For the text-containing cell, return its midpoint in (X, Y) coordinate format. 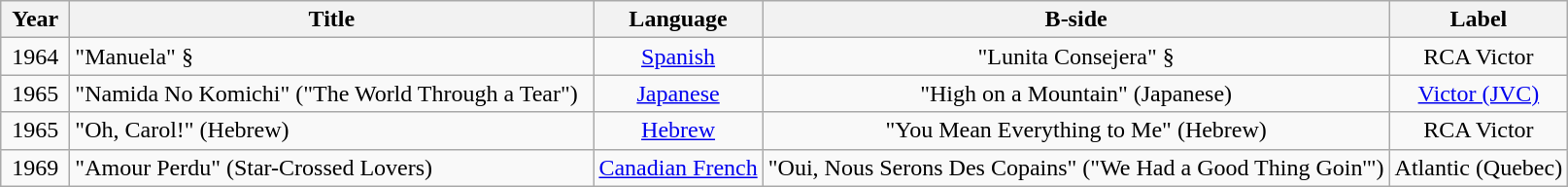
"You Mean Everything to Me" (Hebrew) (1076, 131)
"Namida No Komichi" ("The World Through a Tear") (332, 93)
Canadian French (678, 168)
"Oui, Nous Serons Des Copains" ("We Had a Good Thing Goin'") (1076, 168)
"High on a Mountain" (Japanese) (1076, 93)
"Manuela" § (332, 56)
1964 (35, 56)
"Lunita Consejera" § (1076, 56)
Japanese (678, 93)
Year (35, 19)
Title (332, 19)
1969 (35, 168)
Spanish (678, 56)
Hebrew (678, 131)
"Amour Perdu" (Star-Crossed Lovers) (332, 168)
Label (1479, 19)
"Oh, Carol!" (Hebrew) (332, 131)
Atlantic (Quebec) (1479, 168)
Language (678, 19)
B-side (1076, 19)
Victor (JVC) (1479, 93)
